For the text-containing cell, return its midpoint in (x, y) coordinate format. 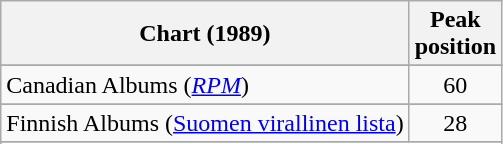
28 (455, 123)
Finnish Albums (Suomen virallinen lista) (205, 123)
Chart (1989) (205, 34)
Canadian Albums (RPM) (205, 85)
Peakposition (455, 34)
60 (455, 85)
